Find where the given text appears and provide that cell's center as [X, Y] coordinate. 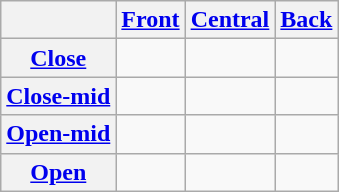
Back [306, 20]
Central [230, 20]
Close [58, 58]
Open [58, 172]
Front [150, 20]
Close-mid [58, 96]
Open-mid [58, 134]
